Identify which cell holds the provided text, then report its [x, y] central coordinate. 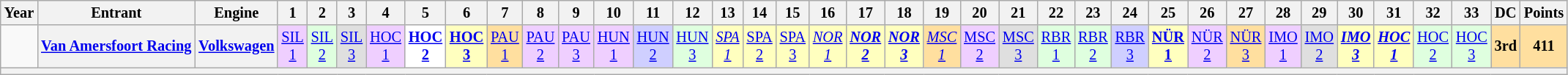
16 [828, 12]
10 [614, 12]
HUN1 [614, 46]
15 [792, 12]
RBR3 [1130, 46]
Volkswagen [236, 46]
IMO2 [1320, 46]
17 [866, 12]
29 [1320, 12]
26 [1207, 12]
27 [1246, 12]
5 [426, 12]
NOR3 [904, 46]
MSC3 [1018, 46]
7 [505, 12]
HUN3 [692, 46]
6 [467, 12]
SIL2 [322, 46]
3rd [1506, 46]
PAU1 [505, 46]
PAU2 [540, 46]
33 [1472, 12]
11 [653, 12]
NOR2 [866, 46]
RBR2 [1093, 46]
MSC1 [942, 46]
9 [576, 12]
1 [292, 12]
31 [1394, 12]
18 [904, 12]
12 [692, 12]
SPA3 [792, 46]
4 [385, 12]
14 [759, 12]
22 [1056, 12]
3 [352, 12]
8 [540, 12]
2 [322, 12]
IMO1 [1283, 46]
Van Amersfoort Racing [116, 46]
30 [1356, 12]
Points [1544, 12]
MSC2 [980, 46]
20 [980, 12]
411 [1544, 46]
RBR1 [1056, 46]
Engine [236, 12]
28 [1283, 12]
NÜR2 [1207, 46]
24 [1130, 12]
SIL3 [352, 46]
SPA2 [759, 46]
NÜR3 [1246, 46]
HUN2 [653, 46]
IMO3 [1356, 46]
21 [1018, 12]
Year [19, 12]
19 [942, 12]
NÜR1 [1168, 46]
25 [1168, 12]
SIL1 [292, 46]
Entrant [116, 12]
23 [1093, 12]
PAU3 [576, 46]
NOR1 [828, 46]
DC [1506, 12]
32 [1433, 12]
13 [727, 12]
SPA1 [727, 46]
